Output the [x, y] coordinate of the center of the cell containing the given text.  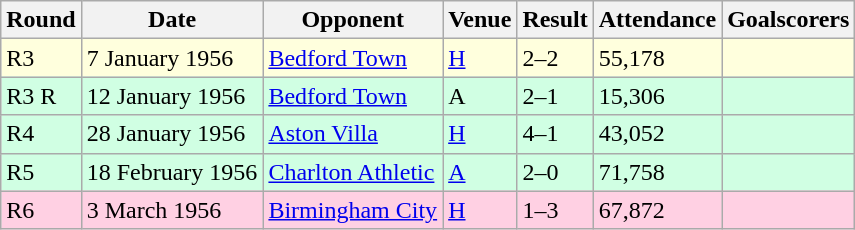
2–2 [555, 58]
R4 [41, 134]
Aston Villa [353, 134]
18 February 1956 [172, 172]
4–1 [555, 134]
Result [555, 20]
55,178 [657, 58]
2–0 [555, 172]
7 January 1956 [172, 58]
R5 [41, 172]
71,758 [657, 172]
R3 R [41, 96]
43,052 [657, 134]
1–3 [555, 210]
Attendance [657, 20]
Venue [480, 20]
28 January 1956 [172, 134]
67,872 [657, 210]
Charlton Athletic [353, 172]
15,306 [657, 96]
R3 [41, 58]
Date [172, 20]
R6 [41, 210]
12 January 1956 [172, 96]
Birmingham City [353, 210]
2–1 [555, 96]
3 March 1956 [172, 210]
Opponent [353, 20]
Round [41, 20]
Goalscorers [788, 20]
